From the cell containing the given text, extract its center point as [X, Y] coordinate. 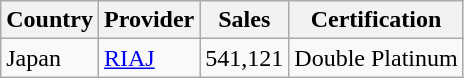
Country [50, 20]
541,121 [244, 58]
RIAJ [148, 58]
Certification [376, 20]
Double Platinum [376, 58]
Sales [244, 20]
Provider [148, 20]
Japan [50, 58]
